Search for the cell housing the specified text and yield its (X, Y) center coordinate. 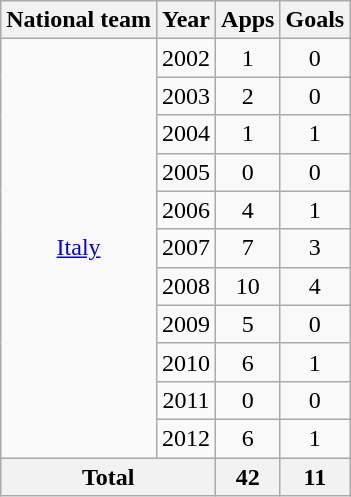
Goals (315, 20)
2012 (186, 438)
Year (186, 20)
2 (248, 96)
2008 (186, 286)
2004 (186, 134)
11 (315, 477)
3 (315, 248)
2006 (186, 210)
2005 (186, 172)
2007 (186, 248)
2011 (186, 400)
2002 (186, 58)
Italy (79, 248)
Total (108, 477)
National team (79, 20)
2009 (186, 324)
42 (248, 477)
7 (248, 248)
Apps (248, 20)
5 (248, 324)
2010 (186, 362)
10 (248, 286)
2003 (186, 96)
